Identify which cell holds the provided text, then report its [X, Y] central coordinate. 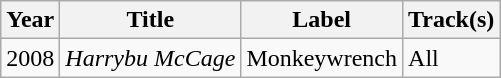
Label [322, 20]
2008 [30, 58]
Track(s) [452, 20]
Harrybu McCage [150, 58]
All [452, 58]
Title [150, 20]
Year [30, 20]
Monkeywrench [322, 58]
